Extract the [X, Y] coordinate from the center of the cell holding the provided text.  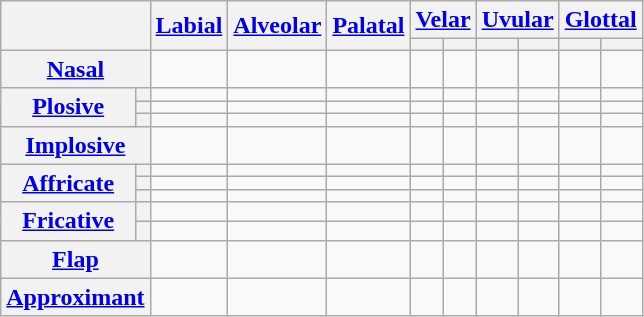
Glottal [600, 20]
Uvular [518, 20]
Implosive [76, 145]
Palatal [368, 26]
Approximant [76, 297]
Nasal [76, 69]
Velar [443, 20]
Plosive [68, 107]
Alveolar [278, 26]
Affricate [68, 183]
Fricative [68, 221]
Labial [189, 26]
Flap [76, 259]
